Return [X, Y] of the center of cell containing provided text 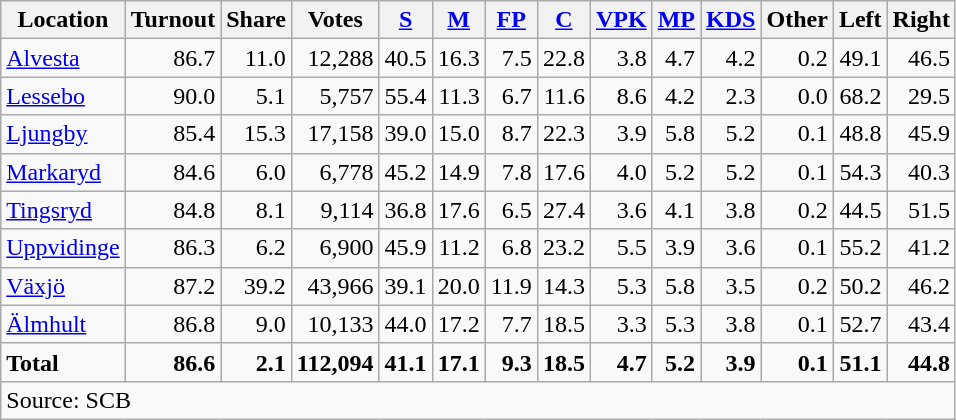
9.3 [511, 362]
44.5 [860, 210]
5,757 [335, 96]
3.3 [621, 324]
46.2 [921, 286]
9.0 [256, 324]
S [406, 20]
40.5 [406, 58]
41.2 [921, 248]
44.8 [921, 362]
44.0 [406, 324]
Location [63, 20]
10,133 [335, 324]
86.3 [173, 248]
22.8 [564, 58]
0.0 [797, 96]
39.0 [406, 134]
FP [511, 20]
KDS [731, 20]
6.8 [511, 248]
C [564, 20]
Ljungby [63, 134]
6.2 [256, 248]
7.5 [511, 58]
22.3 [564, 134]
8.1 [256, 210]
39.2 [256, 286]
2.3 [731, 96]
84.6 [173, 172]
86.7 [173, 58]
48.8 [860, 134]
54.3 [860, 172]
M [458, 20]
Markaryd [63, 172]
20.0 [458, 286]
68.2 [860, 96]
6.7 [511, 96]
17.2 [458, 324]
85.4 [173, 134]
51.5 [921, 210]
Uppvidinge [63, 248]
15.3 [256, 134]
6.5 [511, 210]
17,158 [335, 134]
15.0 [458, 134]
87.2 [173, 286]
55.2 [860, 248]
Lessebo [63, 96]
40.3 [921, 172]
Total [63, 362]
Tingsryd [63, 210]
6.0 [256, 172]
86.6 [173, 362]
11.6 [564, 96]
17.1 [458, 362]
16.3 [458, 58]
5.1 [256, 96]
14.9 [458, 172]
Alvesta [63, 58]
41.1 [406, 362]
Source: SCB [478, 400]
46.5 [921, 58]
36.8 [406, 210]
84.8 [173, 210]
6,778 [335, 172]
8.6 [621, 96]
VPK [621, 20]
7.8 [511, 172]
43,966 [335, 286]
12,288 [335, 58]
Turnout [173, 20]
5.5 [621, 248]
11.9 [511, 286]
9,114 [335, 210]
3.5 [731, 286]
27.4 [564, 210]
49.1 [860, 58]
Share [256, 20]
39.1 [406, 286]
11.3 [458, 96]
Växjö [63, 286]
11.0 [256, 58]
52.7 [860, 324]
112,094 [335, 362]
Votes [335, 20]
23.2 [564, 248]
8.7 [511, 134]
Right [921, 20]
2.1 [256, 362]
Älmhult [63, 324]
4.1 [676, 210]
14.3 [564, 286]
45.2 [406, 172]
6,900 [335, 248]
50.2 [860, 286]
51.1 [860, 362]
86.8 [173, 324]
7.7 [511, 324]
90.0 [173, 96]
43.4 [921, 324]
Other [797, 20]
29.5 [921, 96]
11.2 [458, 248]
MP [676, 20]
4.0 [621, 172]
Left [860, 20]
55.4 [406, 96]
